Capture the cell that displays the provided text and extract its [X, Y] central coordinate. 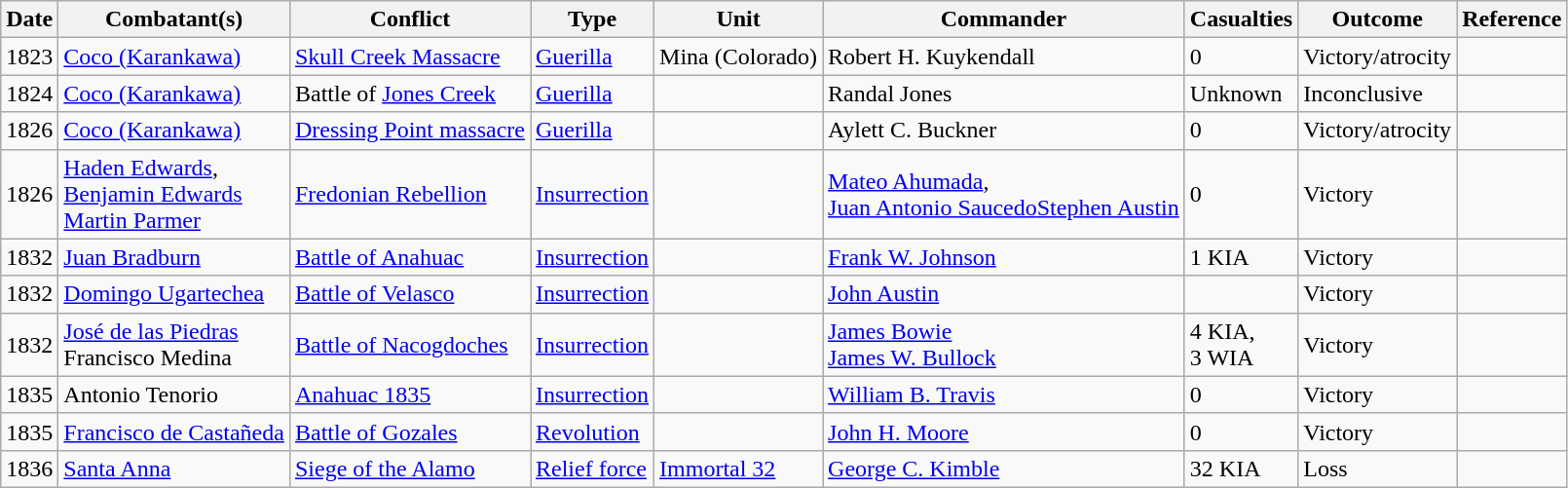
Fredonian Rebellion [409, 194]
José de las PiedrasFrancisco Medina [174, 345]
Combatant(s) [174, 19]
Santa Anna [174, 469]
Dressing Point massacre [409, 131]
Frank W. Johnson [1004, 257]
Reference [1512, 19]
Anahuac 1835 [409, 394]
Antonio Tenorio [174, 394]
Date [29, 19]
Battle of Nacogdoches [409, 345]
Outcome [1377, 19]
Randal Jones [1004, 94]
Battle of Jones Creek [409, 94]
Mateo Ahumada,Juan Antonio SaucedoStephen Austin [1004, 194]
1 KIA [1241, 257]
Unknown [1241, 94]
Battle of Anahuac [409, 257]
Conflict [409, 19]
Francisco de Castañeda [174, 432]
Unit [738, 19]
32 KIA [1241, 469]
Siege of the Alamo [409, 469]
John Austin [1004, 294]
Haden Edwards,Benjamin EdwardsMartin Parmer [174, 194]
Robert H. Kuykendall [1004, 56]
Aylett C. Buckner [1004, 131]
1824 [29, 94]
Domingo Ugartechea [174, 294]
John H. Moore [1004, 432]
George C. Kimble [1004, 469]
Juan Bradburn [174, 257]
Immortal 32 [738, 469]
Battle of Velasco [409, 294]
Skull Creek Massacre [409, 56]
1823 [29, 56]
James BowieJames W. Bullock [1004, 345]
Commander [1004, 19]
Relief force [592, 469]
Battle of Gozales [409, 432]
Loss [1377, 469]
Inconclusive [1377, 94]
Revolution [592, 432]
Type [592, 19]
4 KIA,3 WIA [1241, 345]
William B. Travis [1004, 394]
Casualties [1241, 19]
1836 [29, 469]
Mina (Colorado) [738, 56]
